Find where the given text appears and provide that cell's center as (X, Y) coordinate. 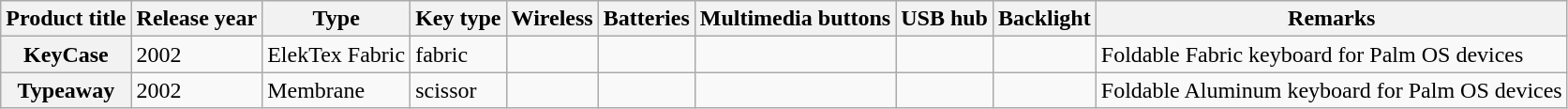
Foldable Aluminum keyboard for Palm OS devices (1331, 90)
Product title (66, 19)
Wireless (552, 19)
Release year (197, 19)
Type (336, 19)
ElekTex Fabric (336, 54)
USB hub (945, 19)
KeyCase (66, 54)
Batteries (647, 19)
fabric (458, 54)
Key type (458, 19)
Foldable Fabric keyboard for Palm OS devices (1331, 54)
Typeaway (66, 90)
Remarks (1331, 19)
Membrane (336, 90)
scissor (458, 90)
Multimedia buttons (795, 19)
Backlight (1044, 19)
